Pinpoint the cell where the given text exists, returning its [X, Y] midpoint coordinate. 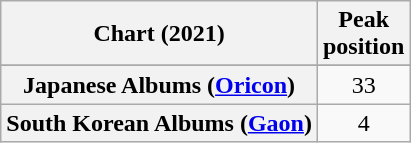
Chart (2021) [160, 34]
Japanese Albums (Oricon) [160, 85]
4 [363, 123]
Peakposition [363, 34]
South Korean Albums (Gaon) [160, 123]
33 [363, 85]
